From the cell containing the given text, extract its center point as (X, Y) coordinate. 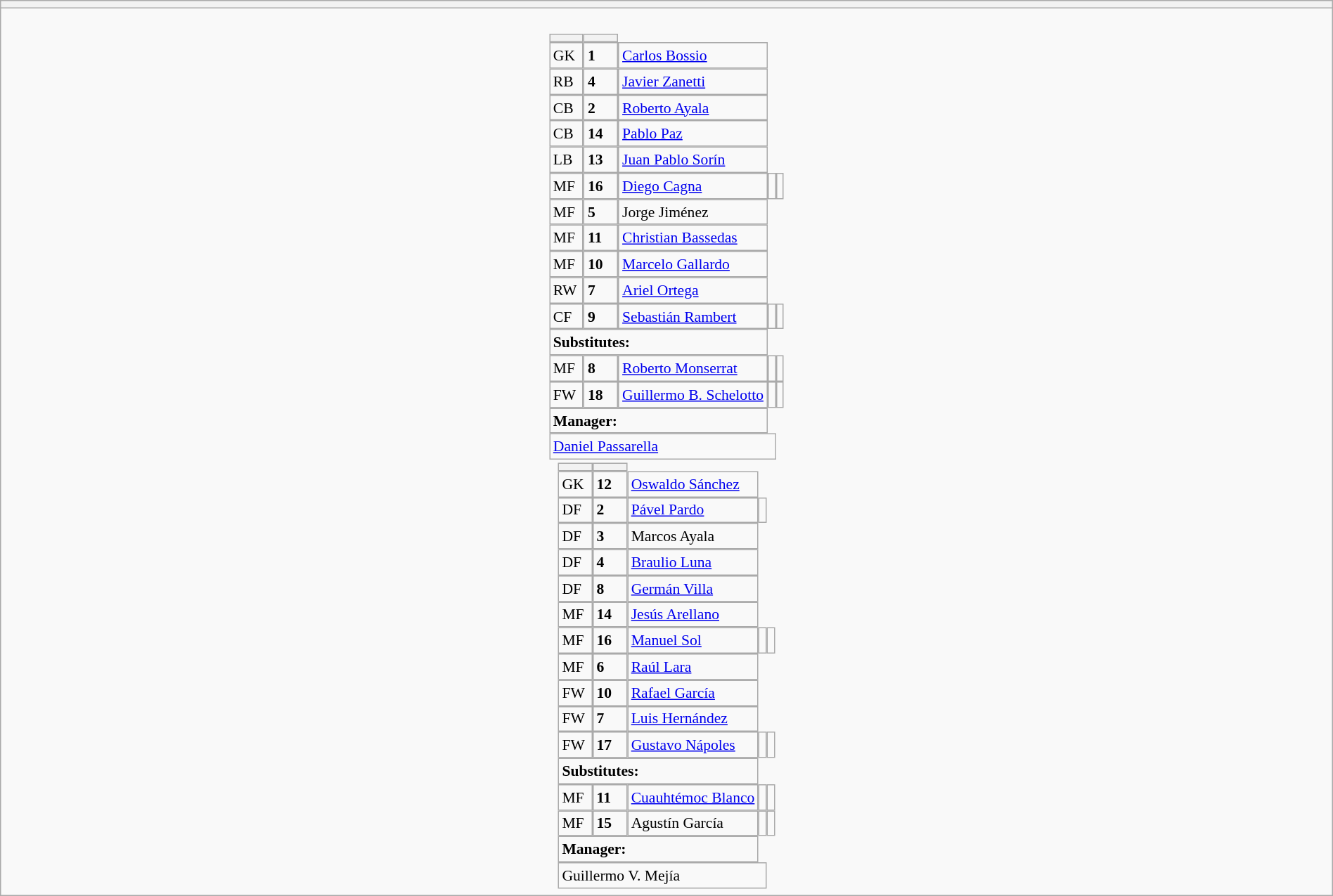
CF (567, 316)
LB (567, 160)
Agustín García (693, 824)
Roberto Monserrat (693, 368)
1 (600, 55)
Jesús Arellano (693, 614)
15 (610, 824)
17 (610, 745)
Guillermo V. Mejía (662, 876)
Diego Cagna (693, 186)
Cuauhtémoc Blanco (693, 797)
Roberto Ayala (693, 108)
Ariel Ortega (693, 290)
Javier Zanetti (693, 82)
Carlos Bossio (693, 55)
Christian Bassedas (693, 238)
Raúl Lara (693, 666)
5 (600, 212)
3 (610, 535)
Pablo Paz (693, 134)
Pável Pardo (693, 510)
Luis Hernández (693, 718)
Manuel Sol (693, 641)
Sebastián Rambert (693, 316)
Marcos Ayala (693, 535)
9 (600, 316)
6 (610, 666)
RB (567, 82)
12 (610, 483)
Marcelo Gallardo (693, 264)
13 (600, 160)
Daniel Passarella (662, 447)
Germán Villa (693, 589)
Braulio Luna (693, 562)
RW (567, 290)
Jorge Jiménez (693, 212)
Juan Pablo Sorín (693, 160)
Oswaldo Sánchez (693, 483)
18 (600, 395)
Gustavo Nápoles (693, 745)
Guillermo B. Schelotto (693, 395)
Rafael García (693, 693)
